Locate the cell with the specified text and output its (X, Y) center coordinate. 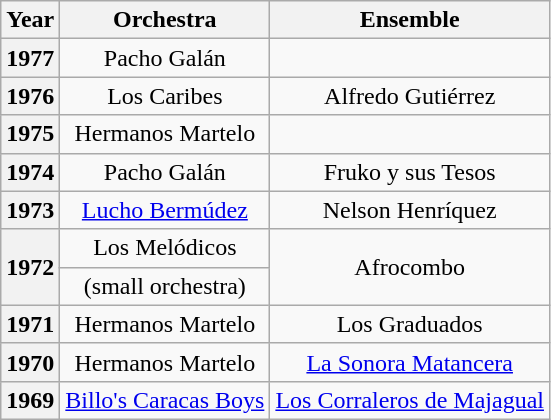
Alfredo Gutiérrez (410, 96)
1971 (30, 324)
Los Corraleros de Majagual (410, 400)
1972 (30, 267)
1975 (30, 134)
Ensemble (410, 20)
Lucho Bermúdez (165, 210)
1973 (30, 210)
(small orchestra) (165, 286)
Billo's Caracas Boys (165, 400)
1976 (30, 96)
Los Graduados (410, 324)
Year (30, 20)
1970 (30, 362)
La Sonora Matancera (410, 362)
Fruko y sus Tesos (410, 172)
Los Melódicos (165, 248)
1974 (30, 172)
Nelson Henríquez (410, 210)
Los Caribes (165, 96)
1969 (30, 400)
1977 (30, 58)
Afrocombo (410, 267)
Orchestra (165, 20)
